Return (X, Y) of the center of cell containing provided text 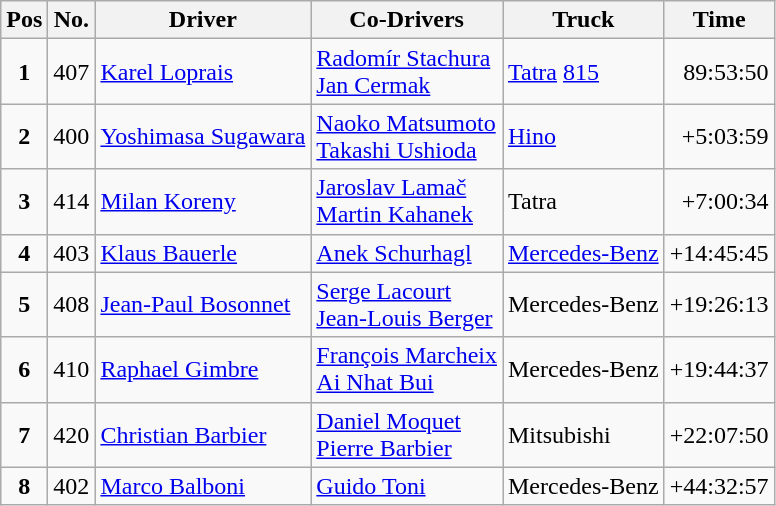
Marco Balboni (203, 486)
403 (72, 253)
Naoko Matsumoto Takashi Ushioda (407, 136)
Radomír Stachura Jan Cermak (407, 72)
414 (72, 202)
5 (24, 304)
Co-Drivers (407, 20)
Driver (203, 20)
+44:32:57 (719, 486)
Raphael Gimbre (203, 370)
420 (72, 434)
6 (24, 370)
Serge Lacourt Jean-Louis Berger (407, 304)
Klaus Bauerle (203, 253)
Daniel Moquet Pierre Barbier (407, 434)
Jean-Paul Bosonnet (203, 304)
Mitsubishi (583, 434)
408 (72, 304)
Karel Loprais (203, 72)
+14:45:45 (719, 253)
Pos (24, 20)
Yoshimasa Sugawara (203, 136)
Jaroslav Lamač Martin Kahanek (407, 202)
402 (72, 486)
Hino (583, 136)
Truck (583, 20)
3 (24, 202)
+19:26:13 (719, 304)
1 (24, 72)
+22:07:50 (719, 434)
+19:44:37 (719, 370)
Tatra 815 (583, 72)
89:53:50 (719, 72)
+7:00:34 (719, 202)
2 (24, 136)
Time (719, 20)
410 (72, 370)
+5:03:59 (719, 136)
7 (24, 434)
François Marcheix Ai Nhat Bui (407, 370)
Guido Toni (407, 486)
407 (72, 72)
8 (24, 486)
Anek Schurhagl (407, 253)
Christian Barbier (203, 434)
4 (24, 253)
Tatra (583, 202)
No. (72, 20)
400 (72, 136)
Milan Koreny (203, 202)
